From the cell containing the given text, extract its center point as (x, y) coordinate. 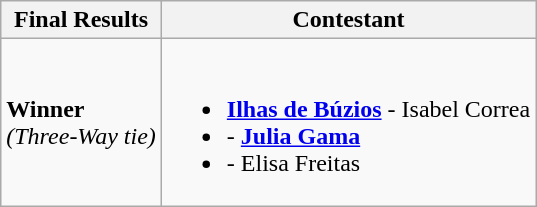
Final Results (82, 20)
Ilhas de Búzios - Isabel Correa - Julia Gama - Elisa Freitas (348, 122)
Contestant (348, 20)
Winner(Three-Way tie) (82, 122)
